Identify which cell holds the provided text, then report its (X, Y) central coordinate. 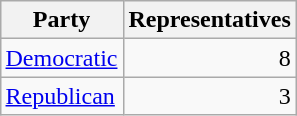
Democratic (62, 58)
3 (210, 96)
Representatives (210, 20)
Republican (62, 96)
8 (210, 58)
Party (62, 20)
